Capture the cell that displays the provided text and extract its [X, Y] central coordinate. 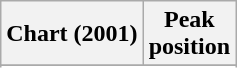
Chart (2001) [72, 34]
Peak position [189, 34]
